Determine the [x, y] coordinate at the center of the cell enclosing the given text.  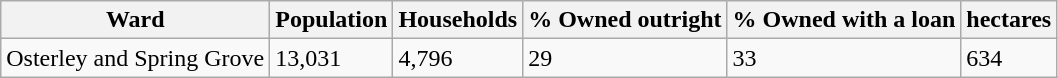
29 [625, 58]
Ward [136, 20]
% Owned outright [625, 20]
4,796 [458, 58]
Population [332, 20]
Households [458, 20]
Osterley and Spring Grove [136, 58]
hectares [1009, 20]
% Owned with a loan [844, 20]
33 [844, 58]
13,031 [332, 58]
634 [1009, 58]
